From the cell containing the given text, extract its center point as (X, Y) coordinate. 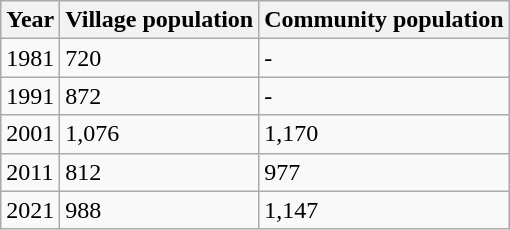
1,147 (384, 210)
988 (160, 210)
2011 (30, 172)
1,170 (384, 134)
Village population (160, 20)
812 (160, 172)
1981 (30, 58)
Community population (384, 20)
977 (384, 172)
720 (160, 58)
Year (30, 20)
2021 (30, 210)
1991 (30, 96)
2001 (30, 134)
872 (160, 96)
1,076 (160, 134)
